Determine the [x, y] coordinate at the center of the cell enclosing the given text.  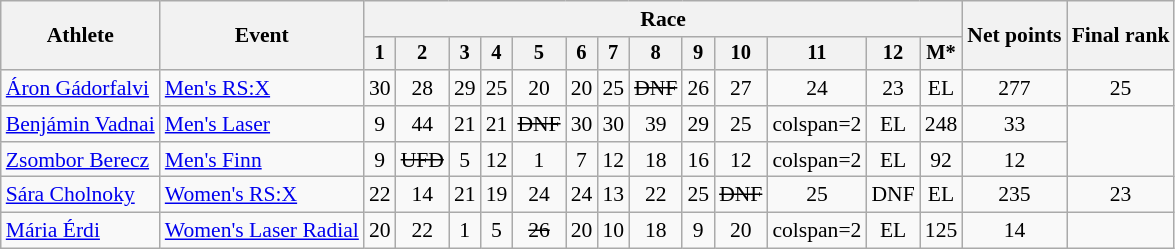
Sára Cholnoky [80, 195]
UFD [422, 160]
6 [582, 54]
44 [422, 124]
Event [262, 36]
27 [740, 88]
11 [816, 54]
Women's Laser Radial [262, 231]
28 [422, 88]
Men's Laser [262, 124]
Women's RS:X [262, 195]
277 [1014, 88]
235 [1014, 195]
3 [465, 54]
Men's RS:X [262, 88]
248 [942, 124]
M* [942, 54]
125 [942, 231]
8 [656, 54]
33 [1014, 124]
Zsombor Berecz [80, 160]
16 [698, 160]
39 [656, 124]
19 [497, 195]
92 [942, 160]
Benjámin Vadnai [80, 124]
Final rank [1121, 36]
Net points [1014, 36]
2 [422, 54]
4 [497, 54]
Race [663, 19]
Mária Érdi [80, 231]
Athlete [80, 36]
13 [613, 195]
Men's Finn [262, 160]
Áron Gádorfalvi [80, 88]
